Output the [X, Y] coordinate of the center of the cell containing the given text.  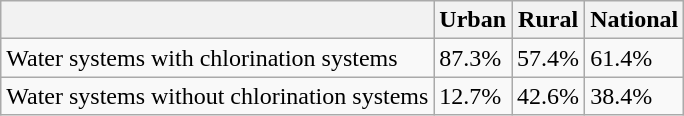
Rural [548, 20]
National [634, 20]
42.6% [548, 96]
87.3% [473, 58]
57.4% [548, 58]
38.4% [634, 96]
Urban [473, 20]
61.4% [634, 58]
12.7% [473, 96]
Water systems with chlorination systems [218, 58]
Water systems without chlorination systems [218, 96]
